Identify which cell holds the provided text, then report its [X, Y] central coordinate. 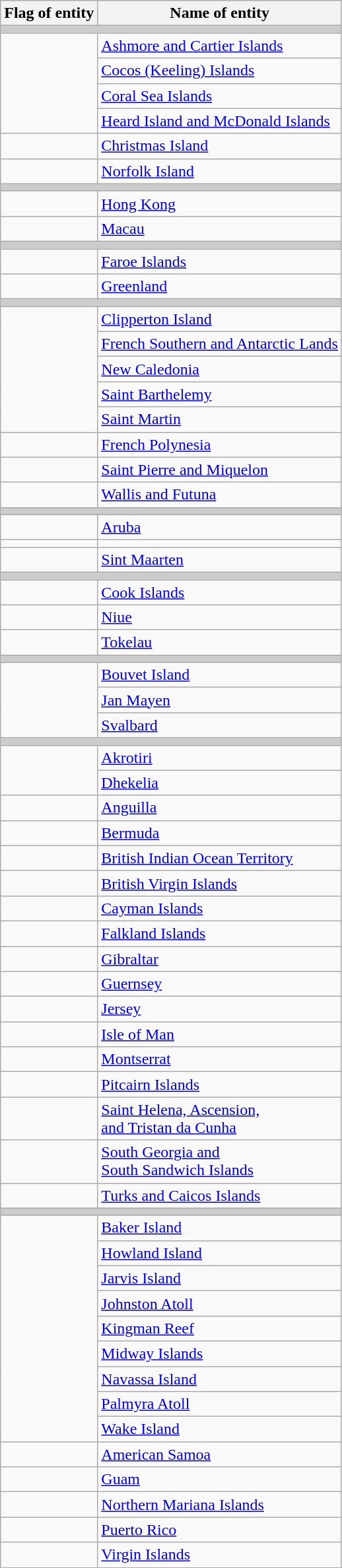
Tokelau [220, 643]
American Samoa [220, 1454]
Kingman Reef [220, 1328]
Wallis and Futuna [220, 495]
Dhekelia [220, 783]
Gibraltar [220, 958]
French Southern and Antarctic Lands [220, 344]
Jan Mayen [220, 700]
Jarvis Island [220, 1278]
French Polynesia [220, 445]
Jersey [220, 1009]
Akrotiri [220, 758]
Palmyra Atoll [220, 1404]
Christmas Island [220, 146]
Norfolk Island [220, 171]
Cocos (Keeling) Islands [220, 71]
Macau [220, 229]
Faroe Islands [220, 261]
Cayman Islands [220, 908]
British Virgin Islands [220, 883]
Saint Pierre and Miquelon [220, 470]
Aruba [220, 527]
Greenland [220, 287]
Northern Mariana Islands [220, 1505]
Flag of entity [49, 13]
Falkland Islands [220, 933]
British Indian Ocean Territory [220, 858]
Montserrat [220, 1059]
Svalbard [220, 725]
Saint Barthelemy [220, 394]
Saint Martin [220, 419]
Midway Islands [220, 1353]
Bouvet Island [220, 675]
Clipperton Island [220, 319]
Ashmore and Cartier Islands [220, 46]
Anguilla [220, 808]
Isle of Man [220, 1034]
Puerto Rico [220, 1530]
Pitcairn Islands [220, 1085]
Wake Island [220, 1429]
Coral Sea Islands [220, 96]
Turks and Caicos Islands [220, 1195]
Virgin Islands [220, 1555]
Howland Island [220, 1253]
South Georgia andSouth Sandwich Islands [220, 1161]
Bermuda [220, 833]
Cook Islands [220, 592]
Guernsey [220, 984]
Heard Island and McDonald Islands [220, 121]
Hong Kong [220, 203]
Saint Helena, Ascension,and Tristan da Cunha [220, 1119]
Name of entity [220, 13]
Sint Maarten [220, 559]
Guam [220, 1479]
New Caledonia [220, 369]
Niue [220, 618]
Baker Island [220, 1228]
Johnston Atoll [220, 1303]
Navassa Island [220, 1378]
